Locate the cell with the specified text and output its (x, y) center coordinate. 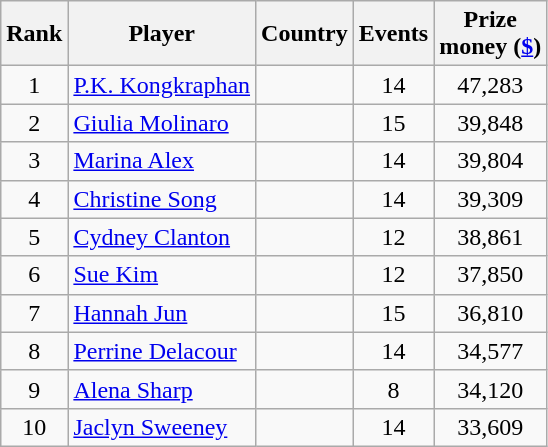
Player (162, 34)
34,577 (490, 351)
Rank (34, 34)
39,848 (490, 123)
Jaclyn Sweeney (162, 427)
Hannah Jun (162, 313)
6 (34, 275)
P.K. Kongkraphan (162, 85)
39,309 (490, 199)
34,120 (490, 389)
Cydney Clanton (162, 237)
36,810 (490, 313)
5 (34, 237)
Alena Sharp (162, 389)
4 (34, 199)
38,861 (490, 237)
Marina Alex (162, 161)
1 (34, 85)
Giulia Molinaro (162, 123)
39,804 (490, 161)
9 (34, 389)
Christine Song (162, 199)
7 (34, 313)
10 (34, 427)
Events (393, 34)
Perrine Delacour (162, 351)
Prize money ($) (490, 34)
3 (34, 161)
Country (305, 34)
2 (34, 123)
33,609 (490, 427)
Sue Kim (162, 275)
37,850 (490, 275)
47,283 (490, 85)
